Determine the (x, y) coordinate at the center of the cell enclosing the given text.  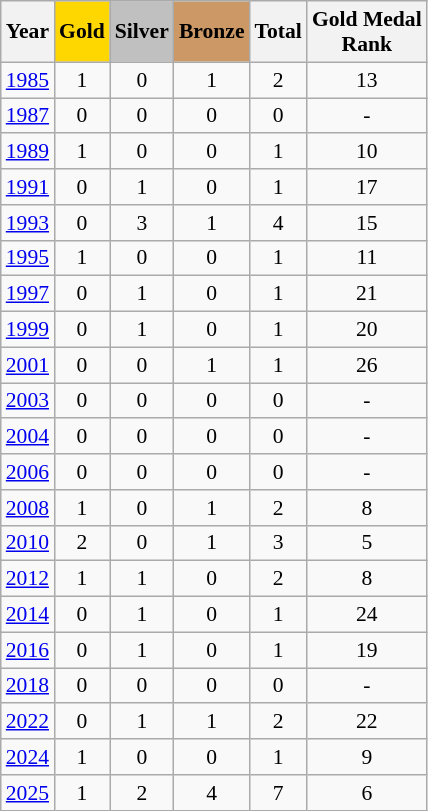
Silver (142, 32)
7 (278, 793)
2006 (28, 472)
2001 (28, 365)
6 (367, 793)
Year (28, 32)
21 (367, 294)
24 (367, 615)
2025 (28, 793)
15 (367, 223)
Gold Medal Rank (367, 32)
19 (367, 650)
2004 (28, 437)
2024 (28, 757)
1987 (28, 116)
2003 (28, 401)
1991 (28, 187)
2022 (28, 722)
1995 (28, 258)
2008 (28, 508)
1999 (28, 330)
Bronze (212, 32)
2014 (28, 615)
1997 (28, 294)
10 (367, 152)
26 (367, 365)
9 (367, 757)
11 (367, 258)
2016 (28, 650)
5 (367, 543)
17 (367, 187)
1989 (28, 152)
2010 (28, 543)
Total (278, 32)
Gold (82, 32)
2012 (28, 579)
1993 (28, 223)
20 (367, 330)
1985 (28, 80)
13 (367, 80)
22 (367, 722)
2018 (28, 686)
